Provide the [x, y] coordinate of the cell's center where the given text is located.  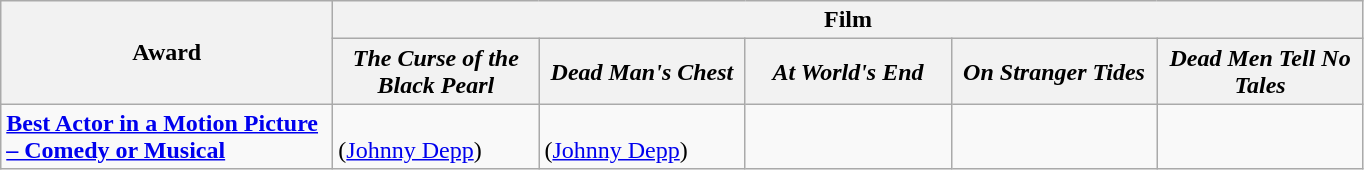
Award [167, 52]
Dead Men Tell No Tales [1260, 72]
Film [848, 20]
Best Actor in a Motion Picture – Comedy or Musical [167, 136]
On Stranger Tides [1054, 72]
At World's End [848, 72]
The Curse of the Black Pearl [436, 72]
Dead Man's Chest [642, 72]
